Capture the cell that displays the provided text and extract its (X, Y) central coordinate. 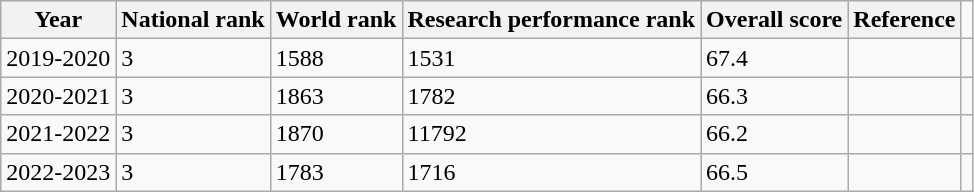
1588 (336, 58)
World rank (336, 20)
66.2 (774, 134)
Overall score (774, 20)
Reference (904, 20)
66.3 (774, 96)
2021-2022 (58, 134)
1531 (552, 58)
1870 (336, 134)
1716 (552, 172)
67.4 (774, 58)
1783 (336, 172)
2019-2020 (58, 58)
1782 (552, 96)
Year (58, 20)
66.5 (774, 172)
2022-2023 (58, 172)
11792 (552, 134)
1863 (336, 96)
2020-2021 (58, 96)
Research performance rank (552, 20)
National rank (193, 20)
